Return the (x, y) coordinate for the center point of the cell that contains the specified text.  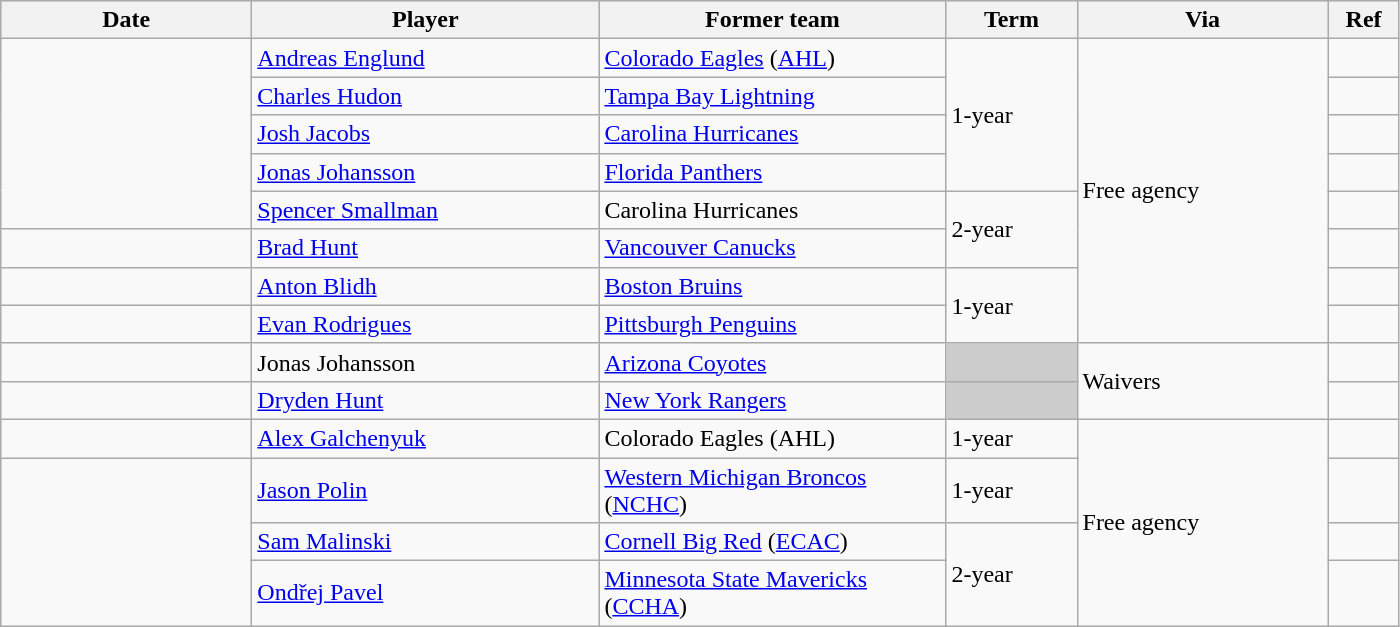
New York Rangers (772, 400)
Tampa Bay Lightning (772, 96)
Western Michigan Broncos (NCHC) (772, 490)
Boston Bruins (772, 286)
Spencer Smallman (426, 210)
Evan Rodrigues (426, 324)
Ref (1364, 20)
Anton Blidh (426, 286)
Arizona Coyotes (772, 362)
Cornell Big Red (ECAC) (772, 542)
Vancouver Canucks (772, 248)
Josh Jacobs (426, 134)
Alex Galchenyuk (426, 438)
Term (1012, 20)
Pittsburgh Penguins (772, 324)
Sam Malinski (426, 542)
Via (1202, 20)
Ondřej Pavel (426, 594)
Player (426, 20)
Waivers (1202, 381)
Charles Hudon (426, 96)
Former team (772, 20)
Brad Hunt (426, 248)
Dryden Hunt (426, 400)
Andreas Englund (426, 58)
Minnesota State Mavericks (CCHA) (772, 594)
Date (126, 20)
Florida Panthers (772, 172)
Jason Polin (426, 490)
